Identify which cell holds the provided text, then report its (x, y) central coordinate. 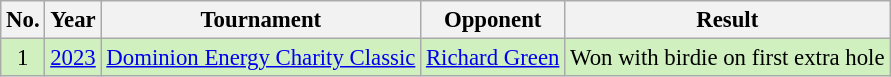
Tournament (261, 20)
Opponent (493, 20)
1 (23, 58)
Richard Green (493, 58)
2023 (73, 58)
Dominion Energy Charity Classic (261, 58)
Result (728, 20)
Won with birdie on first extra hole (728, 58)
No. (23, 20)
Year (73, 20)
